Return [X, Y] of the center of cell containing provided text 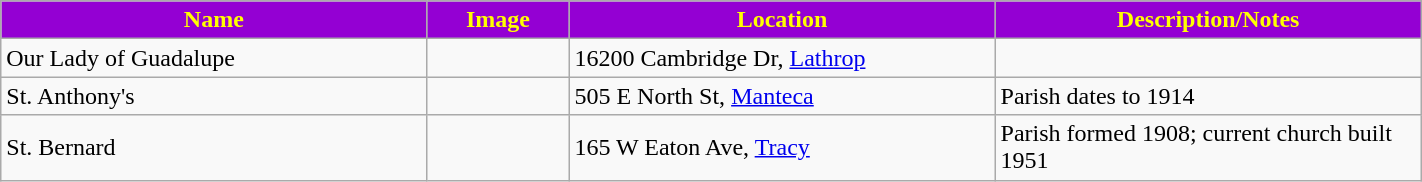
Parish formed 1908; current church built 1951 [1208, 148]
Our Lady of Guadalupe [214, 58]
St. Bernard [214, 148]
Location [782, 20]
505 E North St, Manteca [782, 96]
Description/Notes [1208, 20]
16200 Cambridge Dr, Lathrop [782, 58]
Image [498, 20]
Parish dates to 1914 [1208, 96]
St. Anthony's [214, 96]
Name [214, 20]
165 W Eaton Ave, Tracy [782, 148]
